Output the (X, Y) coordinate of the center of the cell containing the given text.  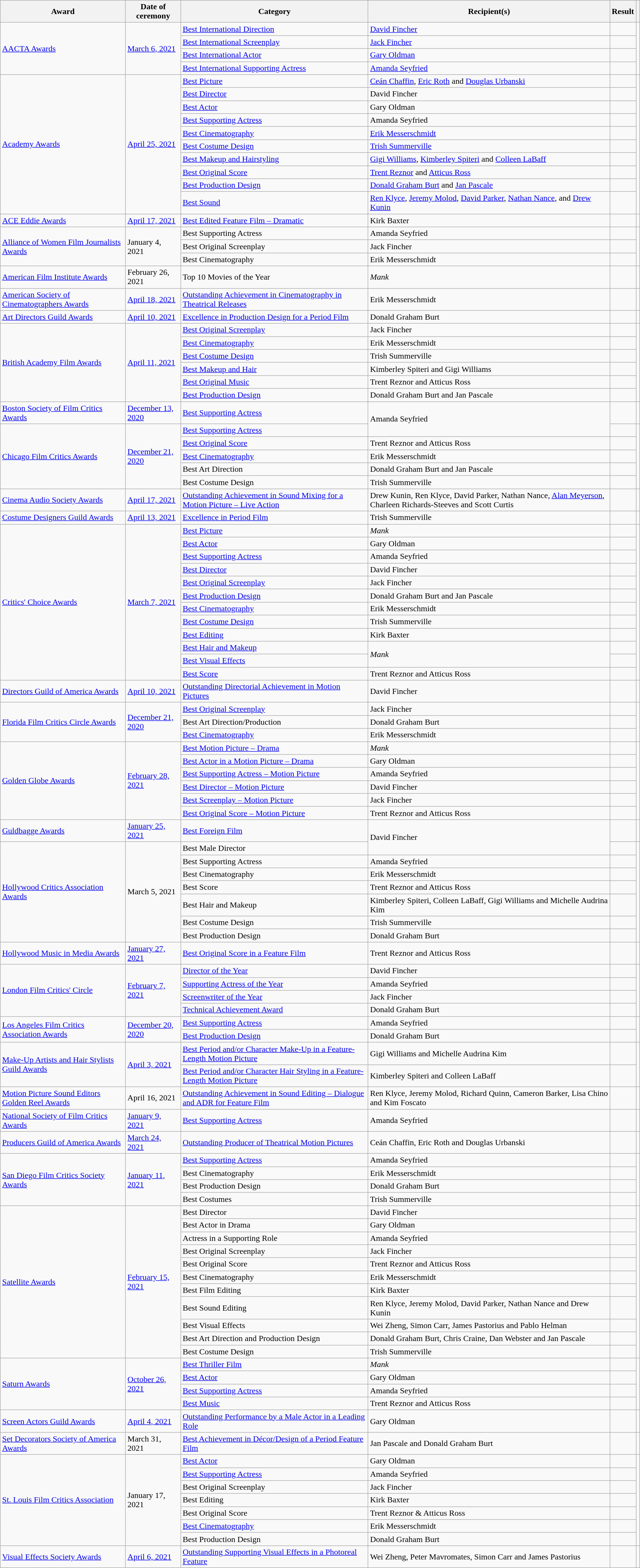
Hollywood Critics Association Awards (63, 892)
Visual Effects Society Awards (63, 1557)
Make-Up Artists and Hair Stylists Guild Awards (63, 1064)
Outstanding Directorial Achievement in Motion Pictures (275, 691)
Best Sound (275, 203)
Best International Direction (275, 29)
January 4, 2021 (153, 246)
Directors Guild of America Awards (63, 691)
Satellite Awards (63, 1282)
Academy Awards (63, 144)
Best Film Editing (275, 1290)
February 26, 2021 (153, 277)
Award (63, 12)
April 13, 2021 (153, 518)
Wei Zheng, Simon Carr, James Pastorius and Pablo Helman (489, 1325)
Category (275, 12)
Best Makeup and Hairstyling (275, 159)
Date of ceremony (153, 12)
American Film Institute Awards (63, 277)
February 28, 2021 (153, 780)
Best Art Direction (275, 469)
Best Sound Editing (275, 1308)
Donald Graham Burt, Chris Craine, Dan Webster and Jan Pascale (489, 1338)
Best Music (275, 1404)
February 7, 2021 (153, 990)
January 27, 2021 (153, 953)
Best Original Music (275, 382)
Outstanding Achievement in Cinematography in Theatrical Releases (275, 299)
Best Foreign Film (275, 831)
December 20, 2020 (153, 1029)
Ren Klyce, Jeremy Molod, David Parker, Nathan Nance, and Drew Kunin (489, 203)
Supporting Actress of the Year (275, 984)
January 25, 2021 (153, 831)
Drew Kunin, Ren Klyce, David Parker, Nathan Nance, Alan Meyerson, Charleen Richards-Steeves and Scott Curtis (489, 500)
Ren Klyce, Jeremy Molod, David Parker, Nathan Nance and Drew Kunin (489, 1308)
Best Art Direction and Production Design (275, 1338)
Best Thriller Film (275, 1365)
Technical Achievement Award (275, 1010)
October 26, 2021 (153, 1384)
April 4, 2021 (153, 1421)
Florida Film Critics Circle Awards (63, 722)
January 17, 2021 (153, 1500)
Kimberley Spiteri and Gigi Williams (489, 369)
Guldbagge Awards (63, 831)
Best Achievement in Décor/Design of a Period Feature Film (275, 1443)
March 7, 2021 (153, 602)
Best Costumes (275, 1199)
Outstanding Achievement in Sound Mixing for a Motion Picture – Live Action (275, 500)
January 11, 2021 (153, 1180)
Hollywood Music in Media Awards (63, 953)
Outstanding Performance by a Male Actor in a Leading Role (275, 1421)
Top 10 Movies of the Year (275, 277)
Screen Actors Guild Awards (63, 1421)
March 5, 2021 (153, 892)
March 31, 2021 (153, 1443)
Best Supporting Actress – Motion Picture (275, 774)
National Society of Film Critics Awards (63, 1120)
Excellence in Production Design for a Period Film (275, 317)
Best Makeup and Hair (275, 369)
Best Period and/or Character Make-Up in a Feature-Length Motion Picture (275, 1054)
Result (623, 12)
Producers Guild of America Awards (63, 1142)
Director of the Year (275, 971)
American Society of Cinematographers Awards (63, 299)
Best Edited Feature Film – Dramatic (275, 220)
St. Louis Film Critics Association (63, 1500)
Trent Reznor & Atticus Ross (489, 1513)
Best Original Score in a Feature Film (275, 953)
February 15, 2021 (153, 1282)
Ren Klyce, Jeremy Molod, Richard Quinn, Cameron Barker, Lisa Chino and Kim Foscato (489, 1098)
Costume Designers Guild Awards (63, 518)
Cinema Audio Society Awards (63, 500)
Best Art Direction/Production (275, 722)
Outstanding Achievement in Sound Editing – Dialogue and ADR for Feature Film (275, 1098)
Best Motion Picture – Drama (275, 748)
December 13, 2020 (153, 412)
London Film Critics' Circle (63, 990)
Screenwriter of the Year (275, 997)
ACE Eddie Awards (63, 220)
Saturn Awards (63, 1384)
Best Director – Motion Picture (275, 787)
Best Actor in Drama (275, 1225)
San Diego Film Critics Society Awards (63, 1180)
Boston Society of Film Critics Awards (63, 412)
Gigi Williams and Michelle Audrina Kim (489, 1054)
Kimberley Spiteri, Colleen LaBaff, Gigi Williams and Michelle Audrina Kim (489, 905)
Critics' Choice Awards (63, 602)
Gigi Williams, Kimberley Spiteri and Colleen LaBaff (489, 159)
Best International Supporting Actress (275, 68)
January 9, 2021 (153, 1120)
April 11, 2021 (153, 362)
Best Original Score – Motion Picture (275, 813)
Alliance of Women Film Journalists Awards (63, 246)
Best Actor in a Motion Picture – Drama (275, 761)
April 16, 2021 (153, 1098)
Best Period and/or Character Hair Styling in a Feature-Length Motion Picture (275, 1075)
Golden Globe Awards (63, 780)
AACTA Awards (63, 49)
Set Decorators Society of America Awards (63, 1443)
Excellence in Period Film (275, 518)
Actress in a Supporting Role (275, 1238)
April 25, 2021 (153, 144)
Recipient(s) (489, 12)
Jan Pascale and Donald Graham Burt (489, 1443)
March 24, 2021 (153, 1142)
Chicago Film Critics Awards (63, 456)
April 3, 2021 (153, 1064)
Art Directors Guild Awards (63, 317)
Wei Zheng, Peter Mavromates, Simon Carr and James Pastorius (489, 1557)
Best Male Director (275, 848)
British Academy Film Awards (63, 362)
Outstanding Supporting Visual Effects in a Photoreal Feature (275, 1557)
Best International Screenplay (275, 42)
Kimberley Spiteri and Colleen LaBaff (489, 1075)
April 6, 2021 (153, 1557)
March 6, 2021 (153, 49)
April 18, 2021 (153, 299)
Los Angeles Film Critics Association Awards (63, 1029)
Outstanding Producer of Theatrical Motion Pictures (275, 1142)
Motion Picture Sound Editors Golden Reel Awards (63, 1098)
Best Screenplay – Motion Picture (275, 800)
Best International Actor (275, 55)
